Return the (X, Y) coordinate for the center point of the cell that contains the specified text.  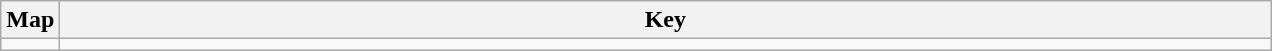
Key (666, 20)
Map (30, 20)
